For the text-containing cell, return its midpoint in [x, y] coordinate format. 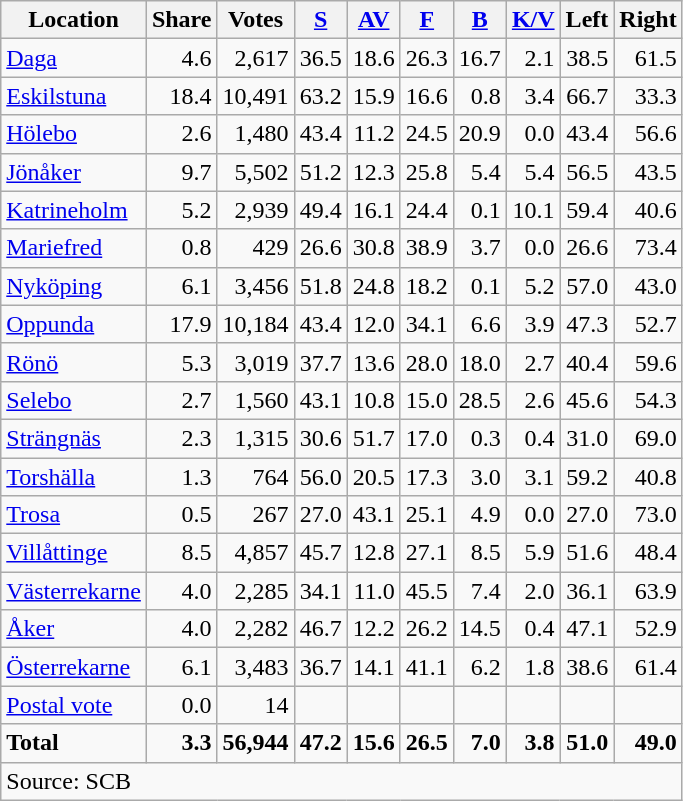
14 [256, 705]
4.6 [182, 58]
2.3 [182, 438]
2,617 [256, 58]
41.1 [426, 667]
73.4 [648, 248]
33.3 [648, 96]
26.3 [426, 58]
59.6 [648, 362]
7.0 [480, 743]
56.6 [648, 134]
51.2 [320, 172]
52.9 [648, 629]
1.8 [533, 667]
9.7 [182, 172]
1,560 [256, 400]
18.0 [480, 362]
10.8 [374, 400]
2,282 [256, 629]
20.5 [374, 477]
K/V [533, 20]
26.2 [426, 629]
36.5 [320, 58]
16.7 [480, 58]
24.5 [426, 134]
3,456 [256, 286]
38.5 [587, 58]
14.1 [374, 667]
Österrekarne [74, 667]
Villåttinge [74, 553]
17.9 [182, 324]
56.0 [320, 477]
45.7 [320, 553]
3.8 [533, 743]
28.0 [426, 362]
45.5 [426, 591]
61.4 [648, 667]
12.2 [374, 629]
Votes [256, 20]
Åker [74, 629]
30.6 [320, 438]
Total [74, 743]
51.6 [587, 553]
36.7 [320, 667]
51.7 [374, 438]
1,315 [256, 438]
57.0 [587, 286]
7.4 [480, 591]
3.4 [533, 96]
2,285 [256, 591]
56.5 [587, 172]
3.7 [480, 248]
59.2 [587, 477]
17.3 [426, 477]
49.0 [648, 743]
0.5 [182, 515]
14.5 [480, 629]
10.1 [533, 210]
52.7 [648, 324]
Location [74, 20]
5.9 [533, 553]
28.5 [480, 400]
26.5 [426, 743]
11.0 [374, 591]
12.3 [374, 172]
Trosa [74, 515]
5,502 [256, 172]
S [320, 20]
Hölebo [74, 134]
764 [256, 477]
59.4 [587, 210]
24.4 [426, 210]
Strängnäs [74, 438]
25.8 [426, 172]
3.9 [533, 324]
Postal vote [74, 705]
47.1 [587, 629]
267 [256, 515]
47.2 [320, 743]
51.8 [320, 286]
40.4 [587, 362]
54.3 [648, 400]
3.3 [182, 743]
49.4 [320, 210]
Left [587, 20]
Selebo [74, 400]
Oppunda [74, 324]
18.4 [182, 96]
Jönåker [74, 172]
11.2 [374, 134]
Source: SCB [342, 781]
47.3 [587, 324]
F [426, 20]
30.8 [374, 248]
63.2 [320, 96]
1.3 [182, 477]
3.0 [480, 477]
43.5 [648, 172]
Västerrekarne [74, 591]
48.4 [648, 553]
69.0 [648, 438]
Rönö [74, 362]
Share [182, 20]
13.6 [374, 362]
27.1 [426, 553]
4.9 [480, 515]
25.1 [426, 515]
3.1 [533, 477]
10,184 [256, 324]
18.2 [426, 286]
Torshälla [74, 477]
6.2 [480, 667]
66.7 [587, 96]
38.6 [587, 667]
4,857 [256, 553]
51.0 [587, 743]
10,491 [256, 96]
Mariefred [74, 248]
Daga [74, 58]
Right [648, 20]
73.0 [648, 515]
40.8 [648, 477]
2.1 [533, 58]
15.9 [374, 96]
56,944 [256, 743]
18.6 [374, 58]
0.3 [480, 438]
20.9 [480, 134]
1,480 [256, 134]
43.0 [648, 286]
17.0 [426, 438]
AV [374, 20]
12.8 [374, 553]
31.0 [587, 438]
16.6 [426, 96]
429 [256, 248]
24.8 [374, 286]
3,019 [256, 362]
3,483 [256, 667]
2.0 [533, 591]
Nyköping [74, 286]
45.6 [587, 400]
37.7 [320, 362]
6.6 [480, 324]
40.6 [648, 210]
36.1 [587, 591]
61.5 [648, 58]
5.3 [182, 362]
16.1 [374, 210]
Eskilstuna [74, 96]
15.0 [426, 400]
12.0 [374, 324]
15.6 [374, 743]
B [480, 20]
38.9 [426, 248]
63.9 [648, 591]
Katrineholm [74, 210]
46.7 [320, 629]
2,939 [256, 210]
